Return the (x, y) coordinate for the center point of the cell that contains the specified text.  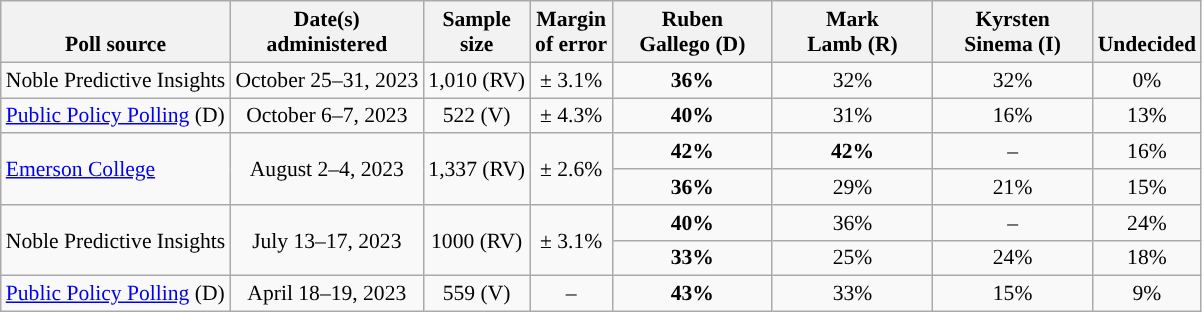
August 2–4, 2023 (326, 170)
Undecided (1147, 32)
July 13–17, 2023 (326, 240)
October 6–7, 2023 (326, 116)
18% (1147, 258)
Emerson College (116, 170)
559 (V) (476, 294)
KyrstenSinema (I) (1013, 32)
± 2.6% (571, 170)
RubenGallego (D) (692, 32)
1,010 (RV) (476, 80)
Marginof error (571, 32)
9% (1147, 294)
31% (852, 116)
1,337 (RV) (476, 170)
± 4.3% (571, 116)
1000 (RV) (476, 240)
Date(s)administered (326, 32)
29% (852, 187)
October 25–31, 2023 (326, 80)
Samplesize (476, 32)
25% (852, 258)
MarkLamb (R) (852, 32)
Poll source (116, 32)
0% (1147, 80)
April 18–19, 2023 (326, 294)
21% (1013, 187)
13% (1147, 116)
522 (V) (476, 116)
43% (692, 294)
